Return the (x, y) coordinate for the center point of the cell that contains the specified text.  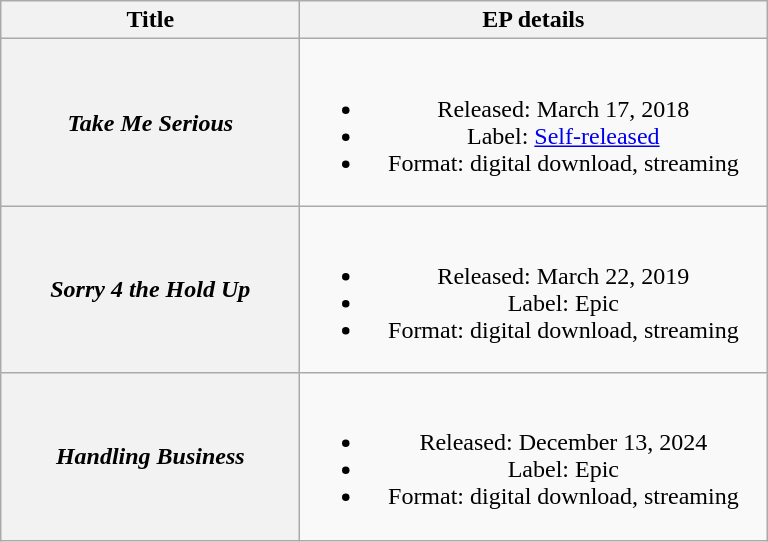
Title (150, 20)
EP details (534, 20)
Sorry 4 the Hold Up (150, 290)
Take Me Serious (150, 122)
Released: December 13, 2024Label: EpicFormat: digital download, streaming (534, 456)
Released: March 22, 2019Label: EpicFormat: digital download, streaming (534, 290)
Released: March 17, 2018Label: Self-releasedFormat: digital download, streaming (534, 122)
Handling Business (150, 456)
